Extract the (X, Y) coordinate from the center of the cell holding the provided text.  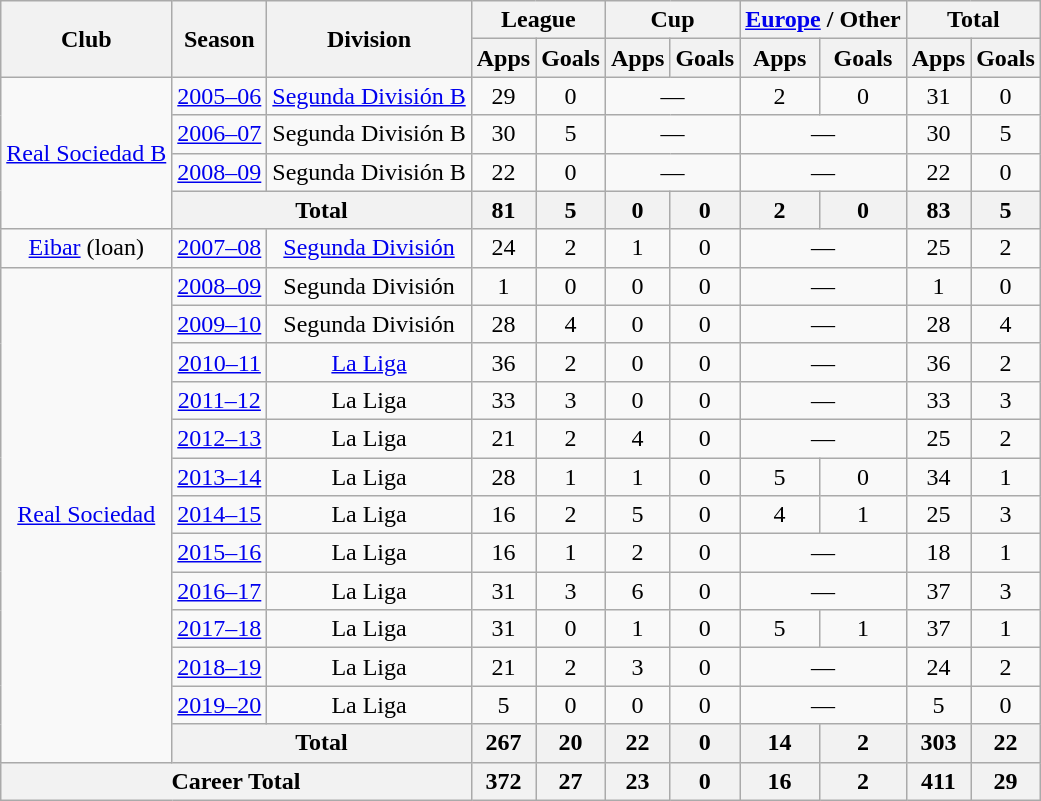
2006–07 (220, 134)
2015–16 (220, 553)
2009–10 (220, 324)
2012–13 (220, 438)
81 (503, 210)
267 (503, 743)
303 (938, 743)
34 (938, 477)
2005–06 (220, 96)
20 (571, 743)
Cup (672, 20)
2010–11 (220, 362)
Club (86, 39)
Division (369, 39)
18 (938, 553)
2019–20 (220, 705)
14 (780, 743)
6 (637, 591)
372 (503, 781)
2011–12 (220, 400)
Europe / Other (824, 20)
27 (571, 781)
Real Sociedad (86, 514)
2018–19 (220, 667)
2014–15 (220, 515)
23 (637, 781)
83 (938, 210)
2007–08 (220, 248)
411 (938, 781)
2017–18 (220, 629)
League (538, 20)
Season (220, 39)
Career Total (236, 781)
Eibar (loan) (86, 248)
2016–17 (220, 591)
2013–14 (220, 477)
Real Sociedad B (86, 153)
